Pinpoint the cell where the given text exists, returning its (x, y) midpoint coordinate. 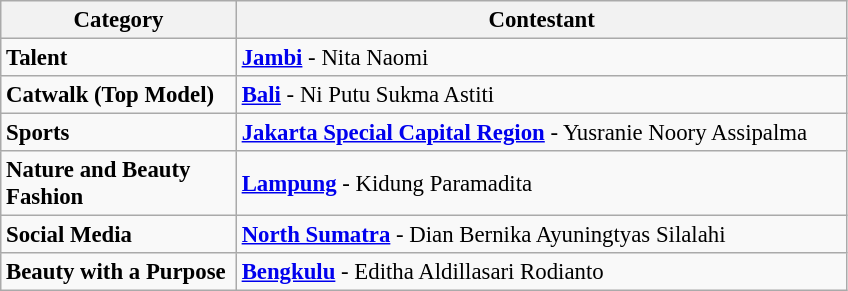
Lampung - Kidung Paramadita (542, 184)
Nature and Beauty Fashion (119, 184)
Bali - Ni Putu Sukma Astiti (542, 95)
Category (119, 20)
Catwalk (Top Model) (119, 95)
Jambi - Nita Naomi (542, 58)
Jakarta Special Capital Region - Yusranie Noory Assipalma (542, 133)
North Sumatra - Dian Bernika Ayuningtyas Silalahi (542, 235)
Sports (119, 133)
Talent (119, 58)
Contestant (542, 20)
Social Media (119, 235)
